Search for the cell housing the specified text and yield its (X, Y) center coordinate. 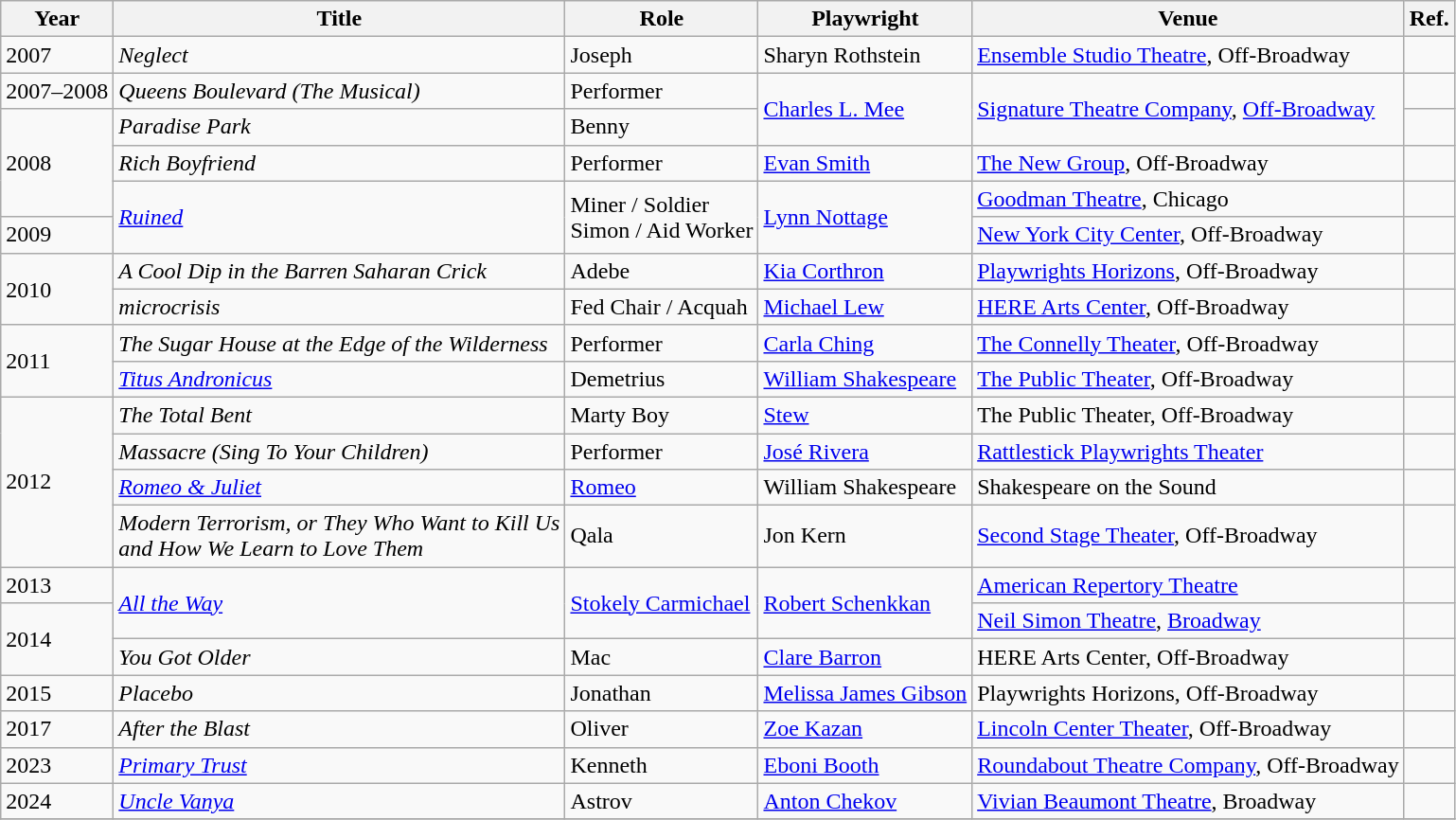
Uncle Vanya (339, 801)
You Got Older (339, 657)
Carla Ching (865, 343)
Signature Theatre Company, Off-Broadway (1189, 109)
Role (662, 19)
Oliver (662, 729)
Fed Chair / Acquah (662, 307)
Astrov (662, 801)
2024 (57, 801)
2012 (57, 481)
Ref. (1429, 19)
Joseph (662, 55)
Ensemble Studio Theatre, Off-Broadway (1189, 55)
Lincoln Center Theater, Off-Broadway (1189, 729)
Mac (662, 657)
A Cool Dip in the Barren Saharan Crick (339, 271)
New York City Center, Off-Broadway (1189, 235)
Playwright (865, 19)
Benny (662, 127)
Demetrius (662, 379)
Evan Smith (865, 163)
2015 (57, 693)
2010 (57, 289)
Shakespeare on the Sound (1189, 488)
Clare Barron (865, 657)
Rich Boyfriend (339, 163)
Venue (1189, 19)
2023 (57, 765)
Primary Trust (339, 765)
The Total Bent (339, 415)
Charles L. Mee (865, 109)
Michael Lew (865, 307)
Goodman Theatre, Chicago (1189, 199)
Adebe (662, 271)
Melissa James Gibson (865, 693)
2013 (57, 585)
Kia Corthron (865, 271)
Miner / Soldier Simon / Aid Worker (662, 217)
2007 (57, 55)
Sharyn Rothstein (865, 55)
Anton Chekov (865, 801)
The New Group, Off-Broadway (1189, 163)
Vivian Beaumont Theatre, Broadway (1189, 801)
Zoe Kazan (865, 729)
After the Blast (339, 729)
José Rivera (865, 452)
The Sugar House at the Edge of the Wilderness (339, 343)
Eboni Booth (865, 765)
The Connelly Theater, Off-Broadway (1189, 343)
Romeo (662, 488)
Jon Kern (865, 536)
All the Way (339, 603)
2017 (57, 729)
2008 (57, 163)
2011 (57, 361)
Placebo (339, 693)
Marty Boy (662, 415)
Massacre (Sing To Your Children) (339, 452)
Stokely Carmichael (662, 603)
Rattlestick Playwrights Theater (1189, 452)
Kenneth (662, 765)
2007–2008 (57, 91)
Stew (865, 415)
microcrisis (339, 307)
Neil Simon Theatre, Broadway (1189, 621)
Neglect (339, 55)
2014 (57, 639)
Modern Terrorism, or They Who Want to Kill Us and How We Learn to Love Them (339, 536)
Year (57, 19)
Robert Schenkkan (865, 603)
Title (339, 19)
American Repertory Theatre (1189, 585)
Second Stage Theater, Off-Broadway (1189, 536)
Roundabout Theatre Company, Off-Broadway (1189, 765)
Jonathan (662, 693)
Qala (662, 536)
Ruined (339, 217)
2009 (57, 235)
Lynn Nottage (865, 217)
Romeo & Juliet (339, 488)
Queens Boulevard (The Musical) (339, 91)
Titus Andronicus (339, 379)
Paradise Park (339, 127)
